Find where the given text appears and provide that cell's center as [X, Y] coordinate. 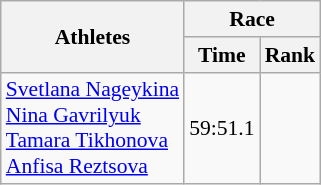
Time [222, 55]
Rank [290, 55]
Race [252, 19]
59:51.1 [222, 128]
Svetlana NageykinaNina GavrilyukTamara TikhonovaAnfisa Reztsova [92, 128]
Athletes [92, 36]
